Extract the (X, Y) coordinate from the center of the cell holding the provided text.  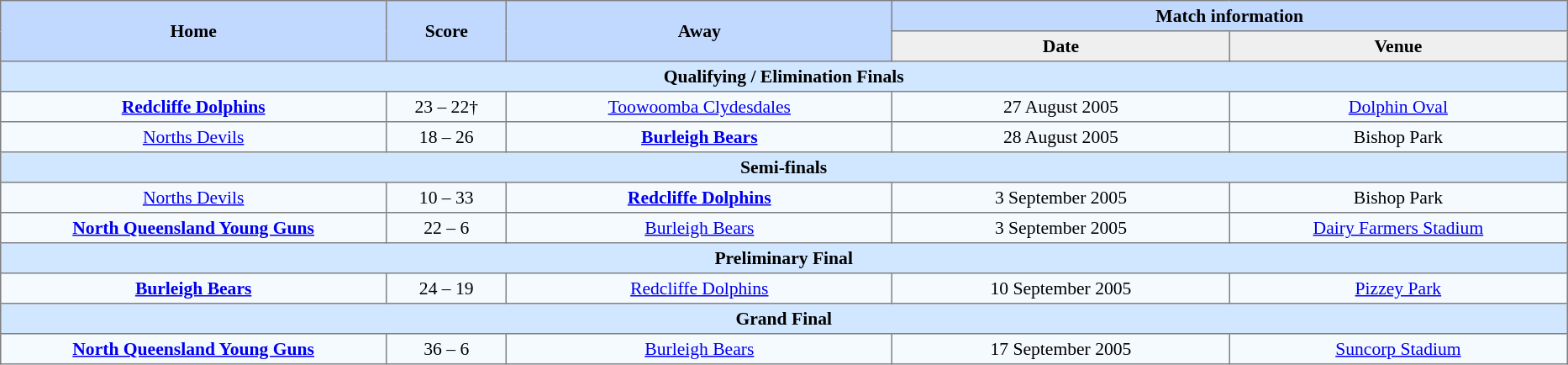
23 – 22† (447, 107)
Pizzey Park (1398, 288)
10 – 33 (447, 198)
Preliminary Final (784, 258)
18 – 26 (447, 137)
Away (699, 31)
17 September 2005 (1060, 349)
36 – 6 (447, 349)
22 – 6 (447, 228)
Home (193, 31)
Date (1060, 46)
Match information (1230, 16)
28 August 2005 (1060, 137)
Dairy Farmers Stadium (1398, 228)
Toowoomba Clydesdales (699, 107)
Qualifying / Elimination Finals (784, 77)
Semi-finals (784, 167)
27 August 2005 (1060, 107)
24 – 19 (447, 288)
Suncorp Stadium (1398, 349)
Score (447, 31)
Venue (1398, 46)
Dolphin Oval (1398, 107)
Grand Final (784, 319)
10 September 2005 (1060, 288)
